Return (x, y) of the center of cell containing provided text 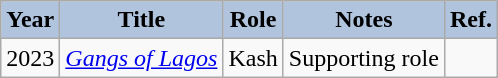
Title (142, 20)
Year (30, 20)
Supporting role (364, 58)
Notes (364, 20)
2023 (30, 58)
Kash (253, 58)
Ref. (470, 20)
Gangs of Lagos (142, 58)
Role (253, 20)
